Return [x, y] of the center of cell containing provided text 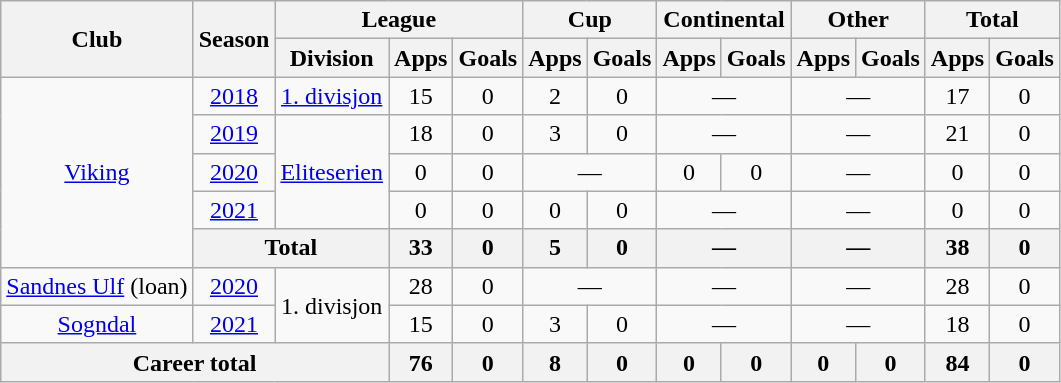
84 [957, 362]
Cup [590, 20]
Sogndal [97, 324]
Season [234, 39]
8 [555, 362]
33 [421, 248]
Club [97, 39]
21 [957, 134]
2019 [234, 134]
2018 [234, 96]
Viking [97, 172]
Other [858, 20]
Continental [724, 20]
76 [421, 362]
Division [332, 58]
17 [957, 96]
5 [555, 248]
38 [957, 248]
Sandnes Ulf (loan) [97, 286]
League [399, 20]
Career total [195, 362]
Eliteserien [332, 172]
2 [555, 96]
